Locate the cell with the specified text and output its (X, Y) center coordinate. 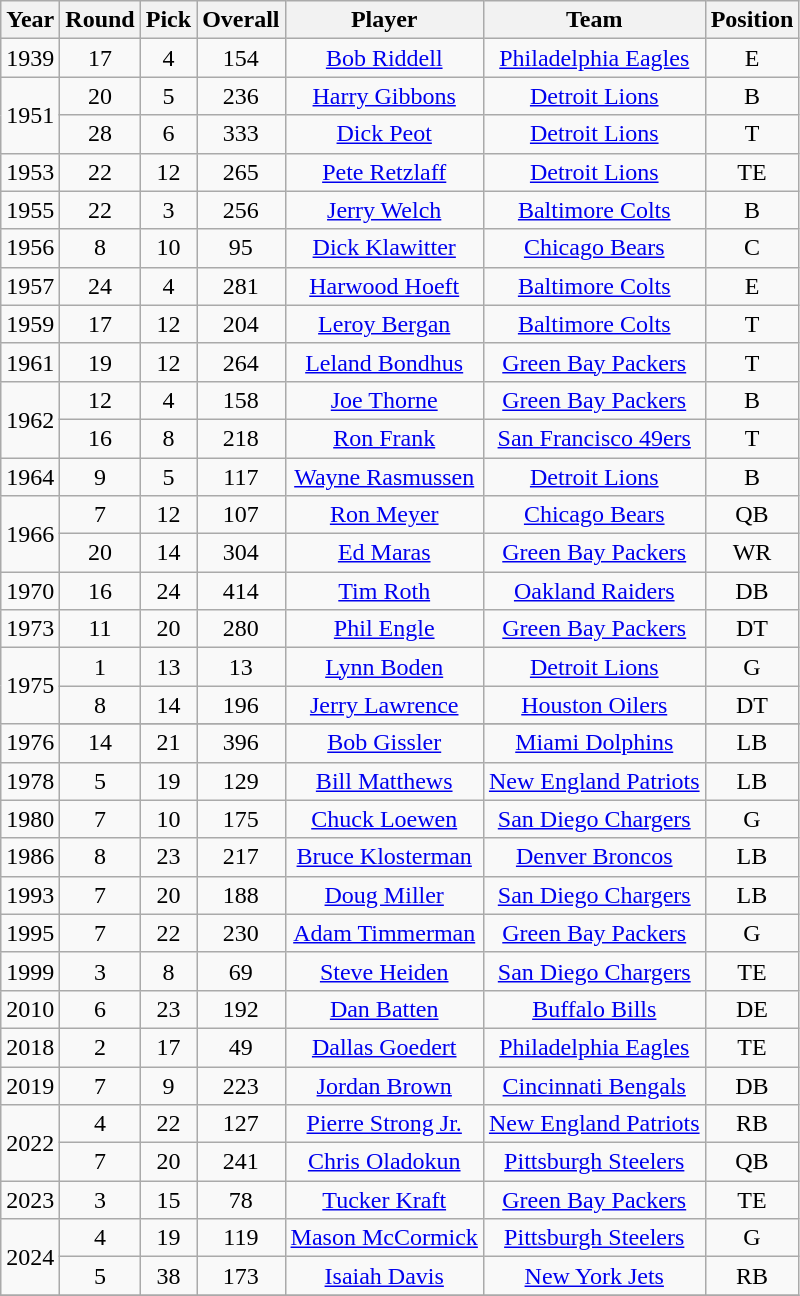
Ed Maras (384, 553)
1 (100, 667)
1953 (30, 172)
1986 (30, 857)
Jerry Welch (384, 210)
129 (241, 781)
2022 (30, 1143)
2024 (30, 1257)
Round (100, 20)
49 (241, 1047)
Year (30, 20)
1976 (30, 743)
Denver Broncos (594, 857)
333 (241, 134)
Houston Oilers (594, 705)
Pick (168, 20)
1962 (30, 419)
Jordan Brown (384, 1085)
DE (752, 1009)
Buffalo Bills (594, 1009)
Tim Roth (384, 591)
Miami Dolphins (594, 743)
Tucker Kraft (384, 1200)
192 (241, 1009)
78 (241, 1200)
173 (241, 1276)
Lynn Boden (384, 667)
Phil Engle (384, 629)
Dick Peot (384, 134)
Mason McCormick (384, 1238)
Doug Miller (384, 895)
107 (241, 515)
1975 (30, 686)
188 (241, 895)
Cincinnati Bengals (594, 1085)
Harwood Hoeft (384, 286)
Position (752, 20)
1955 (30, 210)
1939 (30, 58)
69 (241, 971)
21 (168, 743)
158 (241, 400)
Dick Klawitter (384, 248)
2 (100, 1047)
Bruce Klosterman (384, 857)
230 (241, 933)
1959 (30, 324)
2010 (30, 1009)
223 (241, 1085)
Ron Meyer (384, 515)
Leroy Bergan (384, 324)
WR (752, 553)
236 (241, 96)
28 (100, 134)
154 (241, 58)
Dallas Goedert (384, 1047)
Dan Batten (384, 1009)
265 (241, 172)
1995 (30, 933)
Bob Riddell (384, 58)
1964 (30, 477)
New York Jets (594, 1276)
Leland Bondhus (384, 362)
Pete Retzlaff (384, 172)
Bill Matthews (384, 781)
1966 (30, 534)
1957 (30, 286)
204 (241, 324)
196 (241, 705)
304 (241, 553)
1961 (30, 362)
Bob Gissler (384, 743)
Pierre Strong Jr. (384, 1124)
Team (594, 20)
217 (241, 857)
119 (241, 1238)
38 (168, 1276)
Overall (241, 20)
15 (168, 1200)
Chuck Loewen (384, 819)
256 (241, 210)
1978 (30, 781)
1951 (30, 115)
264 (241, 362)
Adam Timmerman (384, 933)
218 (241, 438)
Player (384, 20)
281 (241, 286)
95 (241, 248)
Joe Thorne (384, 400)
241 (241, 1162)
117 (241, 477)
2018 (30, 1047)
Oakland Raiders (594, 591)
Jerry Lawrence (384, 705)
2023 (30, 1200)
Wayne Rasmussen (384, 477)
1999 (30, 971)
2019 (30, 1085)
San Francisco 49ers (594, 438)
Ron Frank (384, 438)
280 (241, 629)
414 (241, 591)
175 (241, 819)
1973 (30, 629)
127 (241, 1124)
Isaiah Davis (384, 1276)
11 (100, 629)
1980 (30, 819)
Steve Heiden (384, 971)
1956 (30, 248)
1970 (30, 591)
1993 (30, 895)
C (752, 248)
Chris Oladokun (384, 1162)
Harry Gibbons (384, 96)
396 (241, 743)
